Return the (x, y) coordinate for the center point of the cell that contains the specified text.  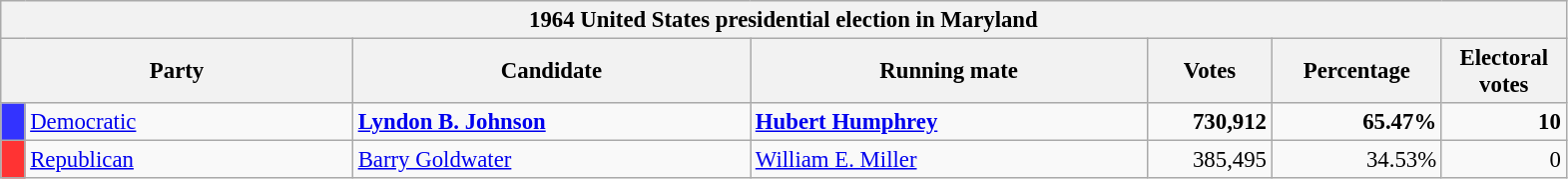
730,912 (1210, 122)
10 (1503, 122)
Percentage (1356, 72)
0 (1503, 160)
Votes (1210, 72)
1964 United States presidential election in Maryland (784, 20)
Republican (189, 160)
Running mate (949, 72)
Democratic (189, 122)
34.53% (1356, 160)
Electoral votes (1503, 72)
Hubert Humphrey (949, 122)
Barry Goldwater (551, 160)
Candidate (551, 72)
385,495 (1210, 160)
Party (178, 72)
William E. Miller (949, 160)
Lyndon B. Johnson (551, 122)
65.47% (1356, 122)
